Capture the cell that displays the provided text and extract its (x, y) central coordinate. 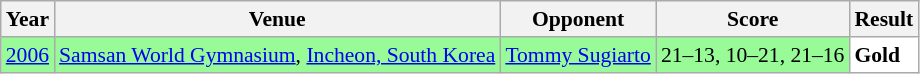
Result (884, 19)
Samsan World Gymnasium, Incheon, South Korea (277, 55)
Year (28, 19)
21–13, 10–21, 21–16 (753, 55)
Gold (884, 55)
Score (753, 19)
Tommy Sugiarto (578, 55)
Opponent (578, 19)
Venue (277, 19)
2006 (28, 55)
